Find where the given text appears and provide that cell's center as (X, Y) coordinate. 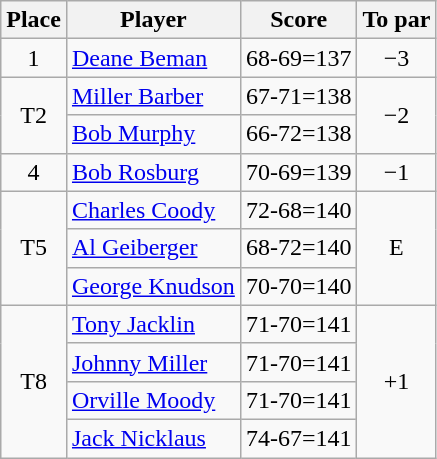
Score (298, 20)
Johnny Miller (153, 362)
68-72=140 (298, 248)
Jack Nicklaus (153, 438)
4 (34, 172)
−1 (396, 172)
Bob Rosburg (153, 172)
72-68=140 (298, 210)
68-69=137 (298, 58)
−2 (396, 115)
74-67=141 (298, 438)
George Knudson (153, 286)
Miller Barber (153, 96)
E (396, 248)
70-69=139 (298, 172)
T2 (34, 115)
Bob Murphy (153, 134)
−3 (396, 58)
Orville Moody (153, 400)
To par (396, 20)
1 (34, 58)
Tony Jacklin (153, 324)
66-72=138 (298, 134)
70-70=140 (298, 286)
Al Geiberger (153, 248)
Place (34, 20)
+1 (396, 381)
Deane Beman (153, 58)
67-71=138 (298, 96)
T5 (34, 248)
Player (153, 20)
T8 (34, 381)
Charles Coody (153, 210)
